Return the (X, Y) coordinate for the center point of the cell that contains the specified text.  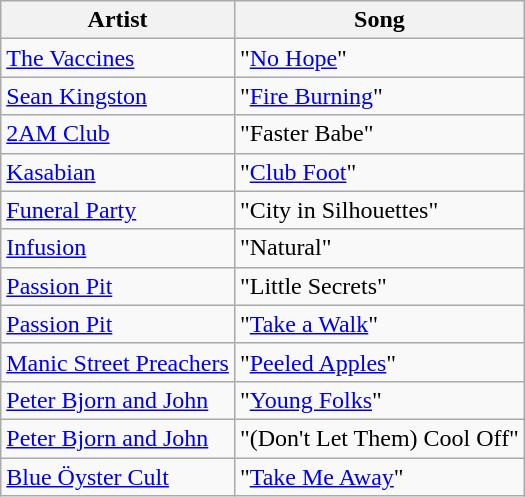
"No Hope" (379, 58)
Infusion (118, 248)
Sean Kingston (118, 96)
Artist (118, 20)
Manic Street Preachers (118, 362)
"Fire Burning" (379, 96)
"(Don't Let Them) Cool Off" (379, 438)
"Faster Babe" (379, 134)
Song (379, 20)
"Natural" (379, 248)
"Little Secrets" (379, 286)
"Peeled Apples" (379, 362)
The Vaccines (118, 58)
Blue Öyster Cult (118, 477)
"Young Folks" (379, 400)
"Club Foot" (379, 172)
"City in Silhouettes" (379, 210)
Kasabian (118, 172)
"Take Me Away" (379, 477)
2AM Club (118, 134)
Funeral Party (118, 210)
"Take a Walk" (379, 324)
